Scan for the cell matching the given text and deliver its (x, y) coordinate at center. 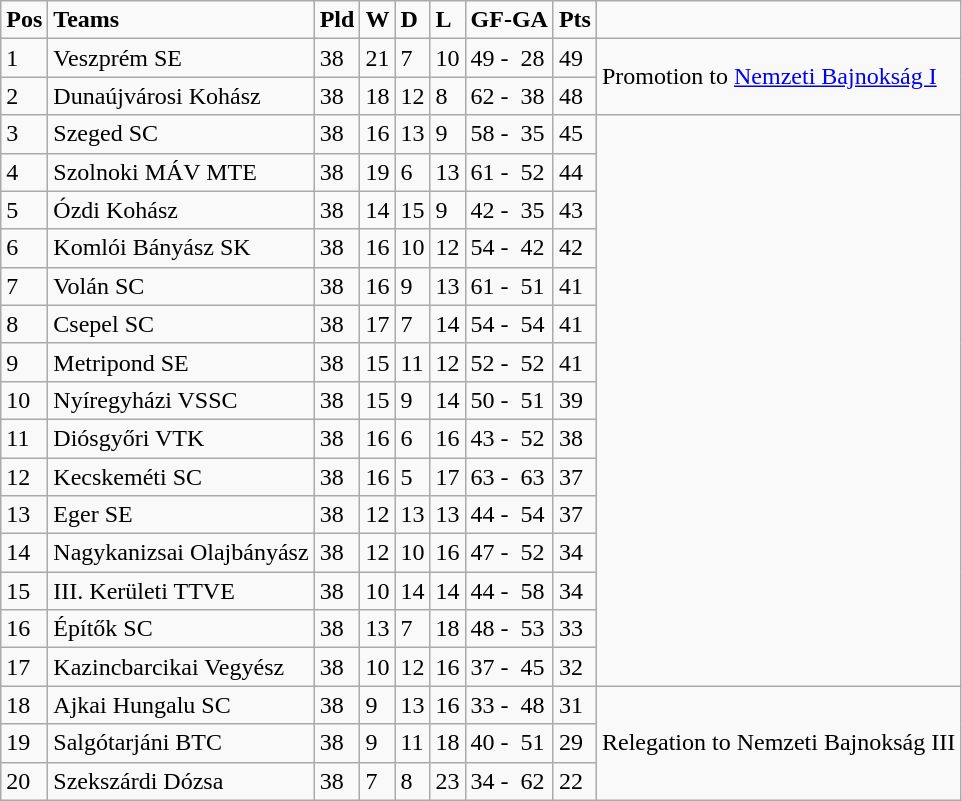
D (412, 20)
Ózdi Kohász (181, 210)
III. Kerületi TTVE (181, 591)
42 (574, 248)
44 (574, 172)
Eger SE (181, 515)
3 (24, 134)
37 - 45 (509, 667)
1 (24, 58)
43 (574, 210)
Pld (337, 20)
62 - 38 (509, 96)
Szolnoki MÁV MTE (181, 172)
43 - 52 (509, 438)
48 (574, 96)
Promotion to Nemzeti Bajnokság I (778, 77)
58 - 35 (509, 134)
Veszprém SE (181, 58)
39 (574, 400)
50 - 51 (509, 400)
W (378, 20)
Diósgyőri VTK (181, 438)
2 (24, 96)
54 - 42 (509, 248)
34 - 62 (509, 781)
Komlói Bányász SK (181, 248)
44 - 54 (509, 515)
33 - 48 (509, 705)
Nyíregyházi VSSC (181, 400)
L (448, 20)
48 - 53 (509, 629)
Kazincbarcikai Vegyész (181, 667)
Pos (24, 20)
32 (574, 667)
29 (574, 743)
42 - 35 (509, 210)
4 (24, 172)
63 - 63 (509, 477)
33 (574, 629)
21 (378, 58)
31 (574, 705)
Ajkai Hungalu SC (181, 705)
Metripond SE (181, 362)
47 - 52 (509, 553)
40 - 51 (509, 743)
Salgótarjáni BTC (181, 743)
61 - 51 (509, 286)
Nagykanizsai Olajbányász (181, 553)
49 (574, 58)
Volán SC (181, 286)
45 (574, 134)
Csepel SC (181, 324)
49 - 28 (509, 58)
52 - 52 (509, 362)
Szekszárdi Dózsa (181, 781)
Dunaújvárosi Kohász (181, 96)
22 (574, 781)
23 (448, 781)
Relegation to Nemzeti Bajnokság III (778, 743)
GF-GA (509, 20)
54 - 54 (509, 324)
Szeged SC (181, 134)
20 (24, 781)
44 - 58 (509, 591)
61 - 52 (509, 172)
Teams (181, 20)
Pts (574, 20)
Kecskeméti SC (181, 477)
Építők SC (181, 629)
